Scan for the cell matching the given text and deliver its (x, y) coordinate at center. 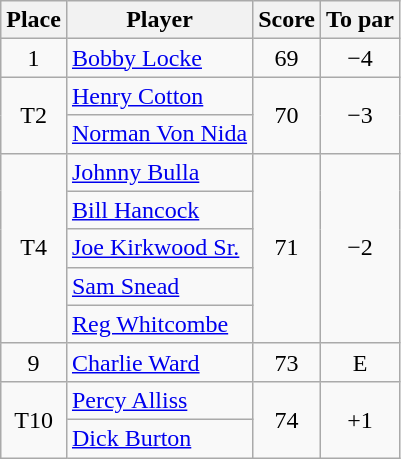
−2 (360, 248)
69 (287, 58)
T10 (34, 419)
Dick Burton (159, 438)
Johnny Bulla (159, 172)
Bobby Locke (159, 58)
Player (159, 20)
9 (34, 362)
To par (360, 20)
Charlie Ward (159, 362)
1 (34, 58)
Sam Snead (159, 286)
−4 (360, 58)
T4 (34, 248)
Score (287, 20)
+1 (360, 419)
70 (287, 115)
Norman Von Nida (159, 134)
Joe Kirkwood Sr. (159, 248)
71 (287, 248)
Place (34, 20)
73 (287, 362)
−3 (360, 115)
Bill Hancock (159, 210)
Reg Whitcombe (159, 324)
T2 (34, 115)
E (360, 362)
74 (287, 419)
Percy Alliss (159, 400)
Henry Cotton (159, 96)
